Detect which cell encompasses the target text, then output its (x, y) center coordinate. 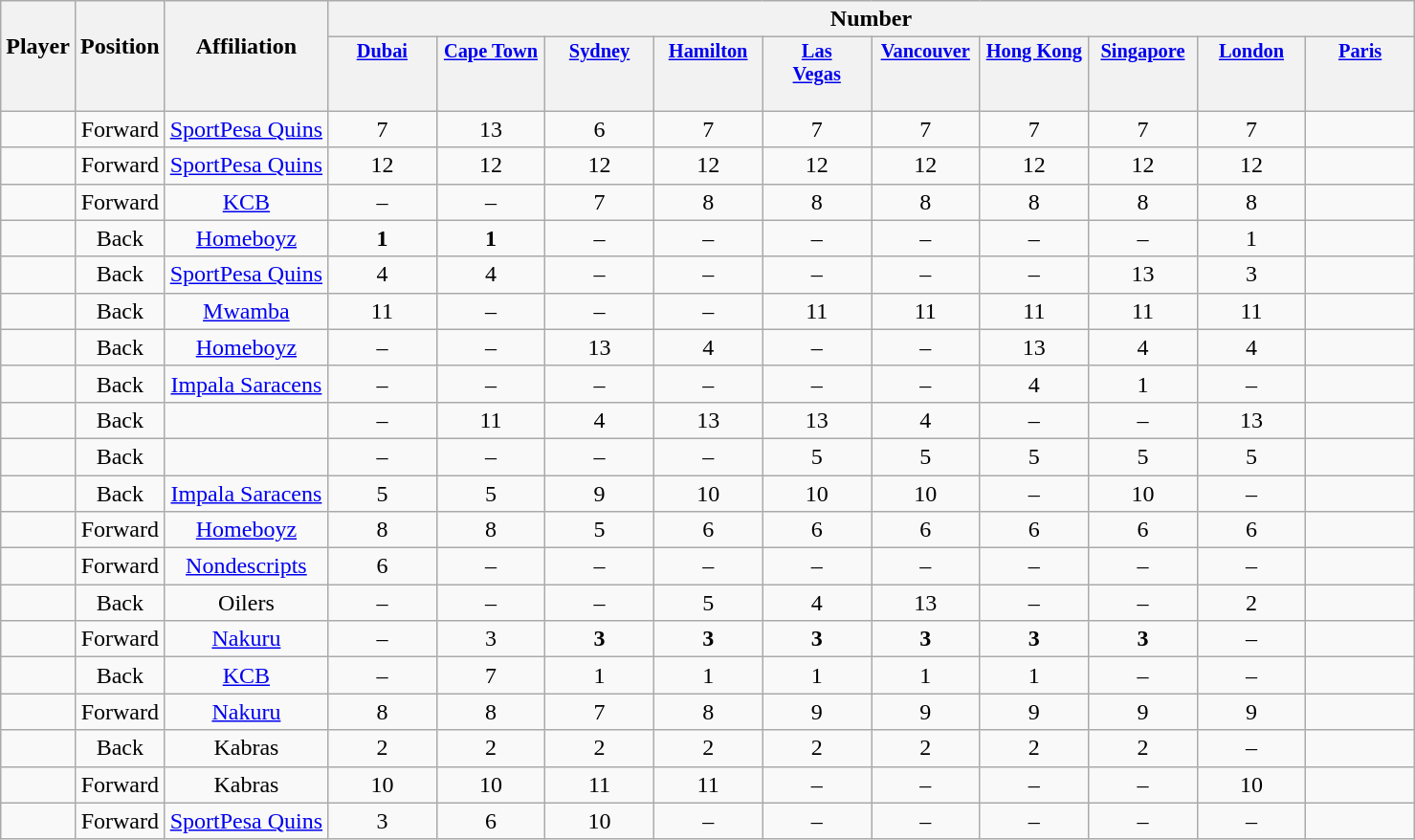
Dubai (383, 63)
Sydney (600, 63)
Number (872, 19)
Nondescripts (246, 566)
Affiliation (246, 46)
Oilers (246, 603)
Paris (1360, 63)
London (1251, 63)
Cape Town (491, 63)
LasVegas (817, 63)
Player (38, 46)
Singapore (1143, 63)
Mwamba (246, 311)
Position (120, 46)
Hamilton (708, 63)
Hong Kong (1034, 63)
Vancouver (925, 63)
